Identify which cell holds the provided text, then report its (x, y) central coordinate. 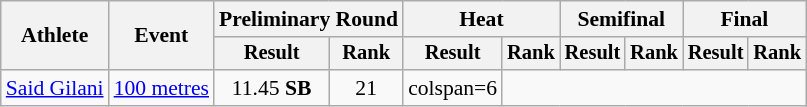
100 metres (162, 88)
Heat (482, 19)
Final (744, 19)
Preliminary Round (308, 19)
21 (366, 88)
Semifinal (622, 19)
Event (162, 36)
11.45 SB (272, 88)
Athlete (55, 36)
colspan=6 (452, 88)
Said Gilani (55, 88)
